Extract the [X, Y] coordinate from the center of the cell holding the provided text.  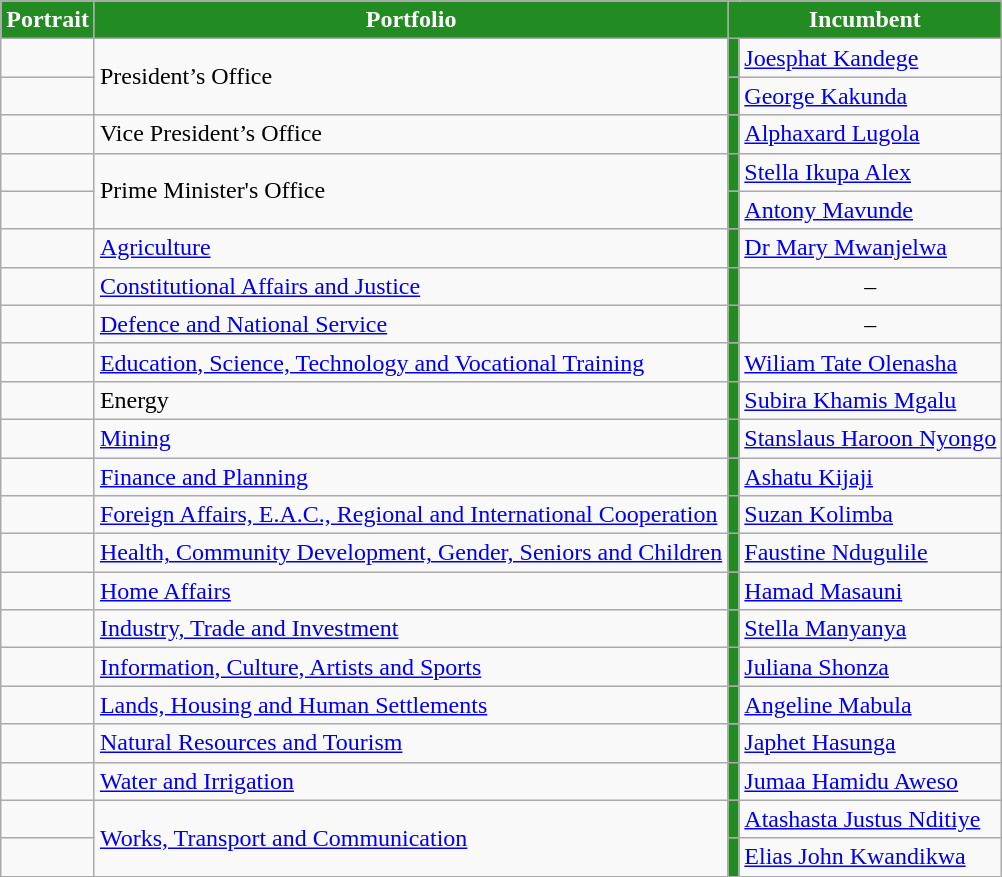
Wiliam Tate Olenasha [870, 362]
Antony Mavunde [870, 210]
Defence and National Service [410, 324]
Information, Culture, Artists and Sports [410, 667]
Dr Mary Mwanjelwa [870, 248]
Atashasta Justus Nditiye [870, 819]
Stella Manyanya [870, 629]
Natural Resources and Tourism [410, 743]
Finance and Planning [410, 477]
Vice President’s Office [410, 134]
Works, Transport and Communication [410, 838]
Industry, Trade and Investment [410, 629]
Incumbent [865, 20]
Agriculture [410, 248]
Stella Ikupa Alex [870, 172]
Health, Community Development, Gender, Seniors and Children [410, 553]
Prime Minister's Office [410, 191]
Subira Khamis Mgalu [870, 400]
Juliana Shonza [870, 667]
Lands, Housing and Human Settlements [410, 705]
President’s Office [410, 77]
Portrait [48, 20]
Portfolio [410, 20]
Energy [410, 400]
Japhet Hasunga [870, 743]
Constitutional Affairs and Justice [410, 286]
Mining [410, 438]
Water and Irrigation [410, 781]
Jumaa Hamidu Aweso [870, 781]
Home Affairs [410, 591]
Elias John Kwandikwa [870, 857]
Stanslaus Haroon Nyongo [870, 438]
Education, Science, Technology and Vocational Training [410, 362]
Hamad Masauni [870, 591]
Foreign Affairs, E.A.C., Regional and International Cooperation [410, 515]
Faustine Ndugulile [870, 553]
George Kakunda [870, 96]
Alphaxard Lugola [870, 134]
Ashatu Kijaji [870, 477]
Joesphat Kandege [870, 58]
Suzan Kolimba [870, 515]
Angeline Mabula [870, 705]
